From the cell containing the given text, extract its center point as (X, Y) coordinate. 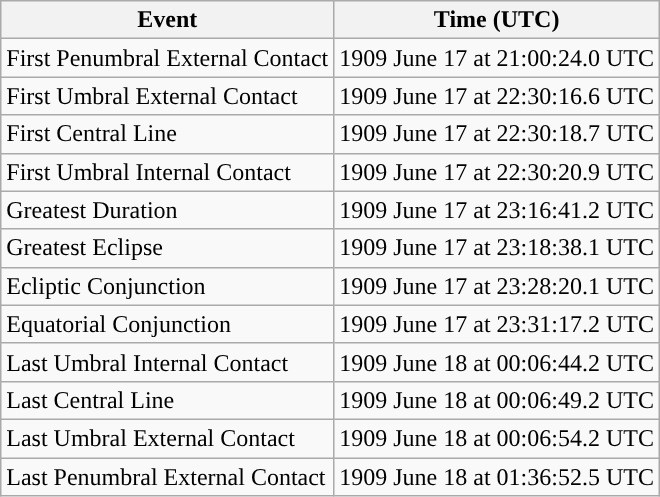
First Umbral Internal Contact (168, 172)
Last Penumbral External Contact (168, 477)
1909 June 18 at 00:06:54.2 UTC (497, 438)
First Central Line (168, 134)
1909 June 17 at 23:31:17.2 UTC (497, 324)
First Penumbral External Contact (168, 58)
Last Umbral Internal Contact (168, 362)
Last Central Line (168, 400)
1909 June 17 at 23:18:38.1 UTC (497, 248)
1909 June 18 at 00:06:49.2 UTC (497, 400)
Equatorial Conjunction (168, 324)
Last Umbral External Contact (168, 438)
1909 June 17 at 23:28:20.1 UTC (497, 286)
Ecliptic Conjunction (168, 286)
Event (168, 20)
1909 June 18 at 01:36:52.5 UTC (497, 477)
1909 June 17 at 23:16:41.2 UTC (497, 210)
1909 June 18 at 00:06:44.2 UTC (497, 362)
1909 June 17 at 22:30:20.9 UTC (497, 172)
Time (UTC) (497, 20)
1909 June 17 at 22:30:16.6 UTC (497, 96)
First Umbral External Contact (168, 96)
1909 June 17 at 21:00:24.0 UTC (497, 58)
Greatest Eclipse (168, 248)
Greatest Duration (168, 210)
1909 June 17 at 22:30:18.7 UTC (497, 134)
